Identify which cell holds the provided text, then report its [x, y] central coordinate. 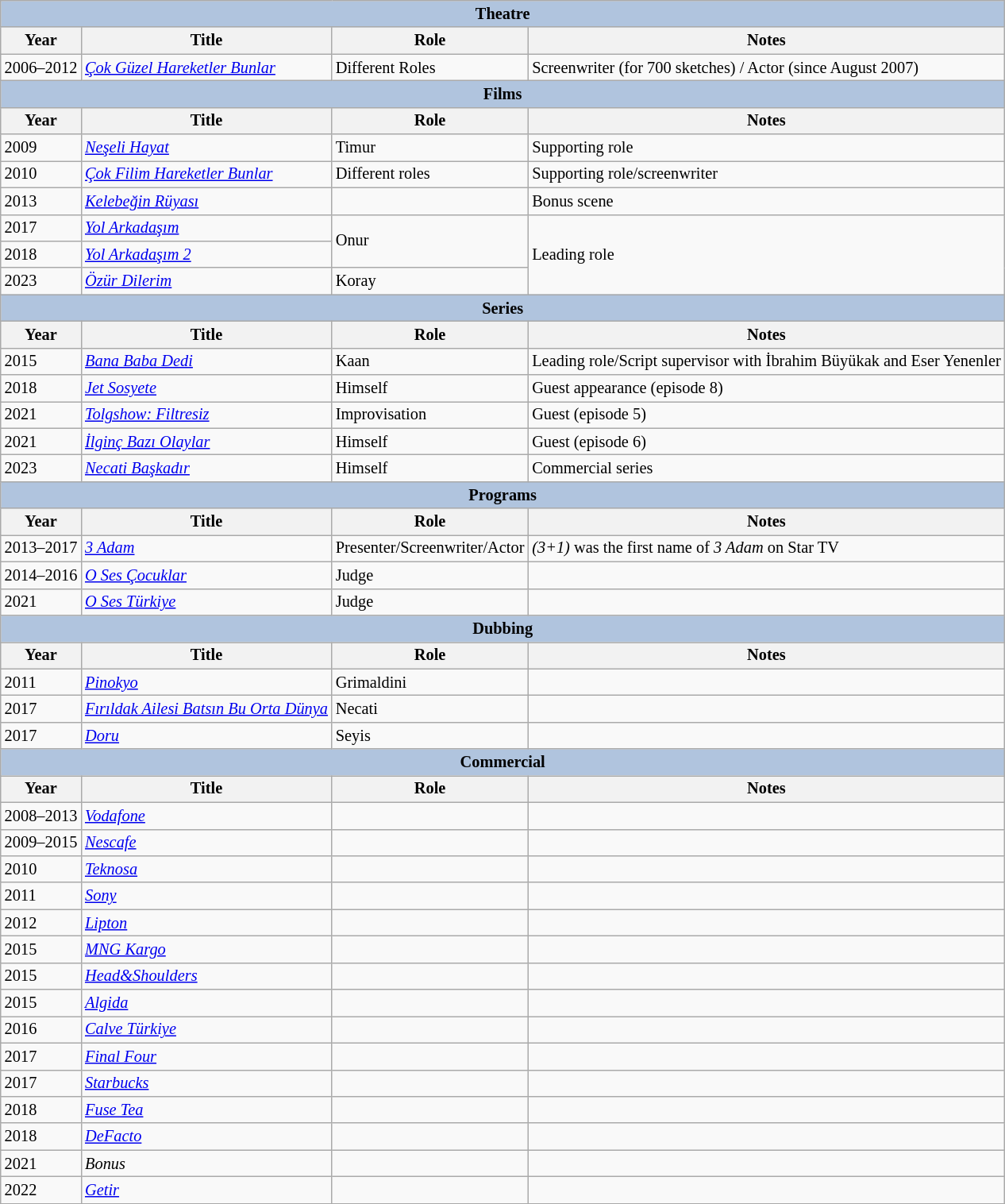
Guest appearance (episode 8) [766, 388]
Algida [206, 1003]
Yol Arkadaşım [206, 228]
Kelebeğin Rüyası [206, 201]
Leading role/Script supervisor with İbrahim Büyükak and Eser Yenenler [766, 361]
Lipton [206, 923]
2008–2013 [41, 816]
Jet Sosyete [206, 388]
2009–2015 [41, 843]
Commercial [503, 762]
2009 [41, 148]
Guest (episode 5) [766, 415]
O Ses Türkiye [206, 602]
Starbucks [206, 1083]
O Ses Çocuklar [206, 575]
Final Four [206, 1056]
Different roles [430, 174]
Bana Baba Dedi [206, 361]
2006–2012 [41, 68]
Fırıldak Ailesi Batsın Bu Orta Dünya [206, 708]
Koray [430, 281]
Nescafe [206, 843]
2016 [41, 1029]
İlginç Bazı Olaylar [206, 442]
Seyis [430, 735]
Kaan [430, 361]
Films [503, 94]
2013 [41, 201]
Guest (episode 6) [766, 442]
2012 [41, 923]
Sony [206, 896]
Timur [430, 148]
Doru [206, 735]
Head&Shoulders [206, 976]
2022 [41, 1190]
Theatre [503, 14]
Tolgshow: Filtresiz [206, 415]
Presenter/Screenwriter/Actor [430, 548]
Supporting role/screenwriter [766, 174]
(3+1) was the first name of 3 Adam on Star TV [766, 548]
Calve Türkiye [206, 1029]
Teknosa [206, 869]
Supporting role [766, 148]
Leading role [766, 254]
Screenwriter (for 700 sketches) / Actor (since August 2007) [766, 68]
2013–2017 [41, 548]
Bonus [206, 1163]
Neşeli Hayat [206, 148]
Fuse Tea [206, 1109]
Different Roles [430, 68]
Özür Dilerim [206, 281]
Necati Başkadır [206, 468]
Commercial series [766, 468]
Yol Arkadaşım 2 [206, 254]
Improvisation [430, 415]
Pinokyo [206, 682]
Çok Filim Hareketler Bunlar [206, 174]
Series [503, 308]
Dubbing [503, 628]
Onur [430, 241]
Çok Güzel Hareketler Bunlar [206, 68]
Getir [206, 1190]
3 Adam [206, 548]
Necati [430, 708]
Programs [503, 495]
MNG Kargo [206, 949]
Grimaldini [430, 682]
DeFacto [206, 1136]
Bonus scene [766, 201]
Vodafone [206, 816]
2014–2016 [41, 575]
